Provide the [X, Y] coordinate of the cell's center where the given text is located.  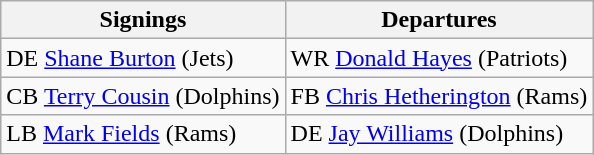
Departures [439, 20]
Signings [143, 20]
FB Chris Hetherington (Rams) [439, 96]
WR Donald Hayes (Patriots) [439, 58]
DE Jay Williams (Dolphins) [439, 134]
LB Mark Fields (Rams) [143, 134]
DE Shane Burton (Jets) [143, 58]
CB Terry Cousin (Dolphins) [143, 96]
